Find where the given text appears and provide that cell's center as (X, Y) coordinate. 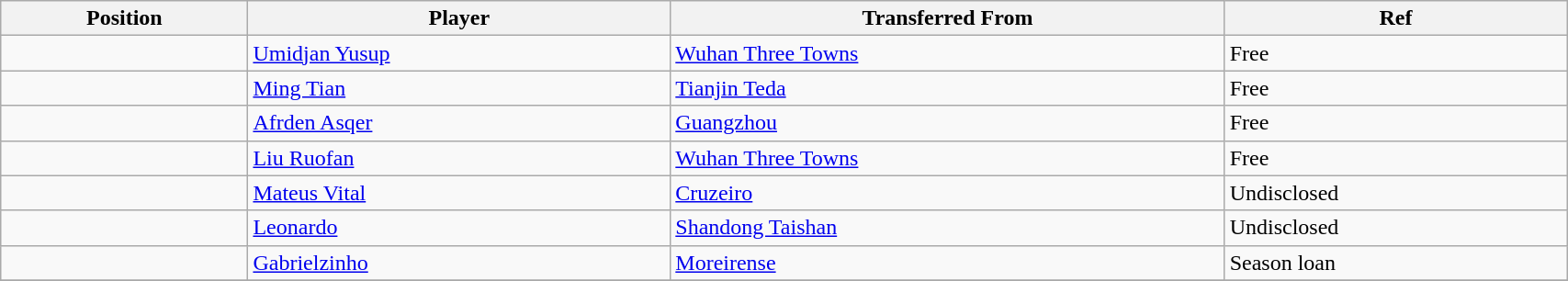
Tianjin Teda (948, 88)
Afrden Asqer (459, 123)
Leonardo (459, 228)
Moreirense (948, 263)
Mateus Vital (459, 193)
Liu Ruofan (459, 158)
Position (125, 18)
Shandong Taishan (948, 228)
Ming Tian (459, 88)
Umidjan Yusup (459, 53)
Guangzhou (948, 123)
Ref (1395, 18)
Transferred From (948, 18)
Season loan (1395, 263)
Gabrielzinho (459, 263)
Cruzeiro (948, 193)
Player (459, 18)
